Determine the [x, y] coordinate at the center of the cell enclosing the given text.  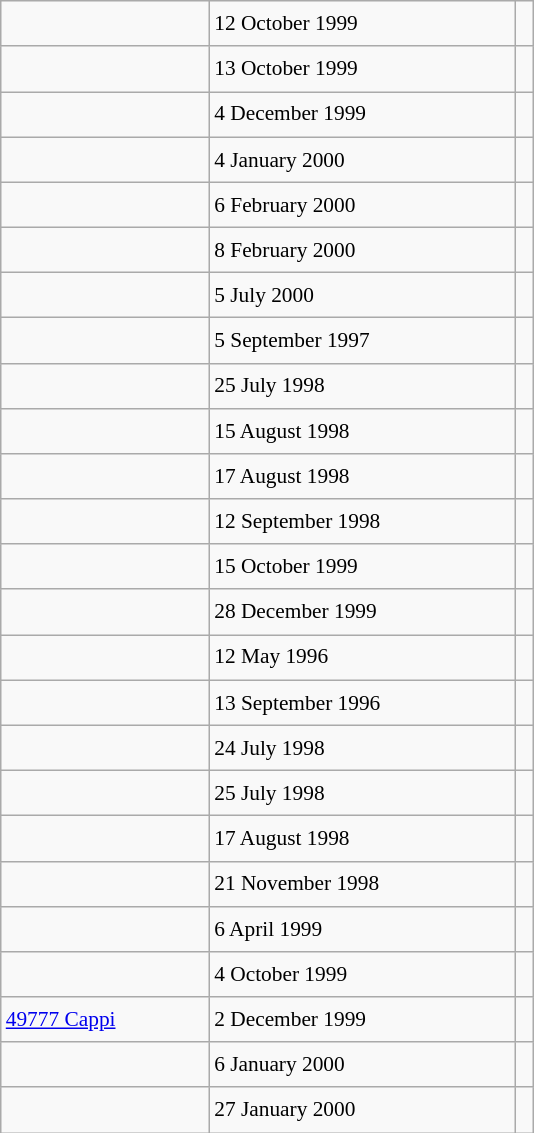
12 September 1998 [362, 522]
12 May 1996 [362, 658]
6 February 2000 [362, 204]
4 January 2000 [362, 160]
27 January 2000 [362, 1110]
5 September 1997 [362, 340]
28 December 1999 [362, 612]
4 October 1999 [362, 974]
24 July 1998 [362, 748]
15 August 1998 [362, 430]
13 October 1999 [362, 68]
13 September 1996 [362, 702]
49777 Cappi [105, 1020]
8 February 2000 [362, 250]
5 July 2000 [362, 296]
21 November 1998 [362, 884]
15 October 1999 [362, 566]
2 December 1999 [362, 1020]
6 January 2000 [362, 1064]
12 October 1999 [362, 24]
4 December 1999 [362, 114]
6 April 1999 [362, 928]
